Capture the cell that displays the provided text and extract its (x, y) central coordinate. 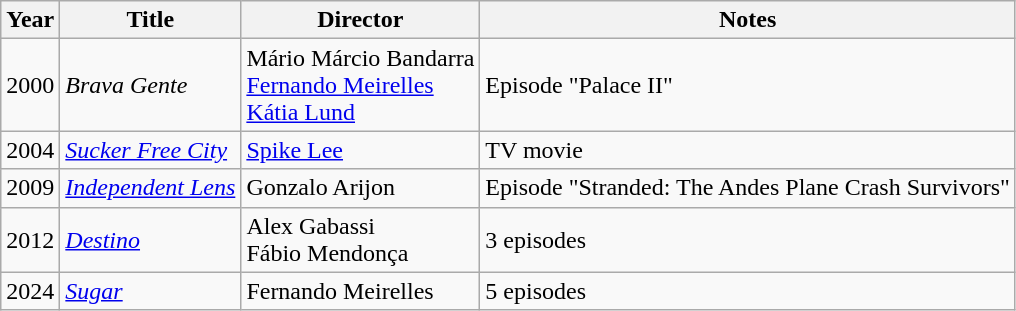
2009 (30, 188)
Destino (150, 240)
Mário Márcio BandarraFernando MeirellesKátia Lund (360, 85)
Sugar (150, 291)
Independent Lens (150, 188)
2000 (30, 85)
2024 (30, 291)
5 episodes (748, 291)
Notes (748, 20)
Alex GabassiFábio Mendonça (360, 240)
2004 (30, 150)
Title (150, 20)
Gonzalo Arijon (360, 188)
Brava Gente (150, 85)
Episode "Palace II" (748, 85)
Episode "Stranded: The Andes Plane Crash Survivors" (748, 188)
2012 (30, 240)
Fernando Meirelles (360, 291)
Year (30, 20)
3 episodes (748, 240)
Sucker Free City (150, 150)
Spike Lee (360, 150)
Director (360, 20)
TV movie (748, 150)
